Extract the (X, Y) coordinate from the center of the cell holding the provided text.  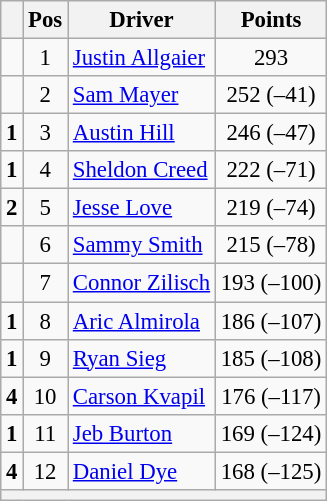
169 (–124) (270, 433)
9 (46, 358)
Jeb Burton (142, 433)
Austin Hill (142, 133)
Ryan Sieg (142, 358)
Sammy Smith (142, 245)
6 (46, 245)
186 (–107) (270, 321)
246 (–47) (270, 133)
12 (46, 471)
3 (46, 133)
Daniel Dye (142, 471)
219 (–74) (270, 208)
11 (46, 433)
Pos (46, 20)
222 (–71) (270, 170)
7 (46, 283)
Sheldon Creed (142, 170)
5 (46, 208)
252 (–41) (270, 95)
Jesse Love (142, 208)
176 (–117) (270, 396)
Justin Allgaier (142, 58)
193 (–100) (270, 283)
Connor Zilisch (142, 283)
185 (–108) (270, 358)
168 (–125) (270, 471)
Points (270, 20)
8 (46, 321)
Sam Mayer (142, 95)
Aric Almirola (142, 321)
215 (–78) (270, 245)
10 (46, 396)
Carson Kvapil (142, 396)
293 (270, 58)
Driver (142, 20)
